Identify which cell holds the provided text, then report its (X, Y) central coordinate. 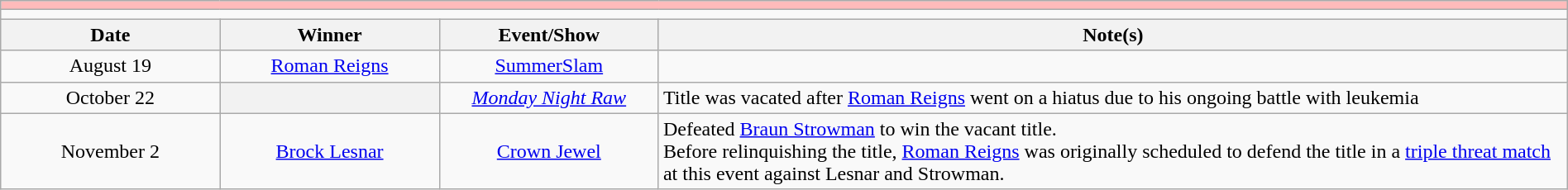
November 2 (111, 151)
August 19 (111, 66)
Event/Show (549, 35)
Winner (329, 35)
Brock Lesnar (329, 151)
Monday Night Raw (549, 97)
Crown Jewel (549, 151)
Date (111, 35)
Title was vacated after Roman Reigns went on a hiatus due to his ongoing battle with leukemia (1113, 97)
Roman Reigns (329, 66)
Note(s) (1113, 35)
SummerSlam (549, 66)
October 22 (111, 97)
